Output the (x, y) coordinate of the center of the cell containing the given text.  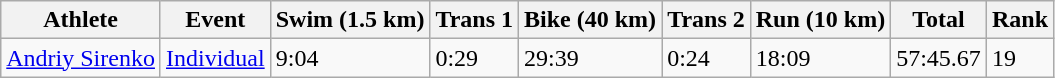
9:04 (350, 58)
18:09 (820, 58)
Rank (1020, 20)
Andriy Sirenko (81, 58)
19 (1020, 58)
Individual (215, 58)
Bike (40 km) (590, 20)
29:39 (590, 58)
57:45.67 (939, 58)
Trans 1 (474, 20)
Trans 2 (706, 20)
Event (215, 20)
Total (939, 20)
Run (10 km) (820, 20)
0:24 (706, 58)
0:29 (474, 58)
Athlete (81, 20)
Swim (1.5 km) (350, 20)
